Return [x, y] of the center of cell containing provided text 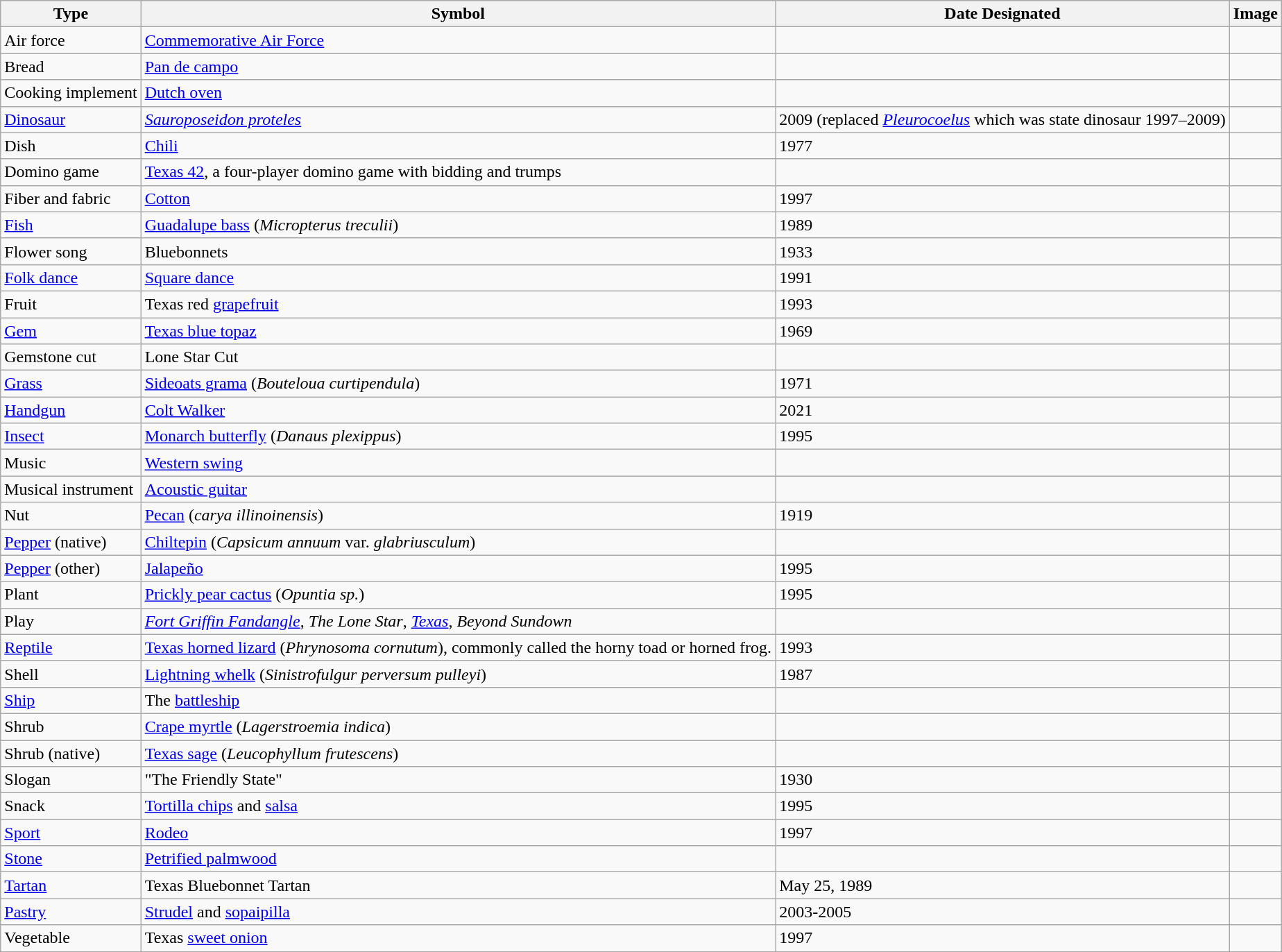
Pepper (native) [71, 542]
Gem [71, 331]
Texas blue topaz [458, 331]
Insect [71, 436]
Shrub (native) [71, 753]
1971 [1003, 384]
Plant [71, 595]
Texas sage (Leucophyllum frutescens) [458, 753]
Fish [71, 225]
Pastry [71, 912]
Texas horned lizard (Phrynosoma cornutum), commonly called the horny toad or horned frog. [458, 647]
Nut [71, 516]
Monarch butterfly (Danaus plexippus) [458, 436]
Folk dance [71, 278]
Pecan (carya illinoinensis) [458, 516]
Pepper (other) [71, 568]
2009 (replaced Pleurocoelus which was state dinosaur 1997–2009) [1003, 119]
Fort Griffin Fandangle, The Lone Star, Texas, Beyond Sundown [458, 621]
Shell [71, 674]
May 25, 1989 [1003, 885]
Slogan [71, 780]
Date Designated [1003, 14]
Western swing [458, 463]
Crape myrtle (Lagerstroemia indica) [458, 726]
Texas Bluebonnet Tartan [458, 885]
Pan de campo [458, 67]
1930 [1003, 780]
Gemstone cut [71, 357]
Handgun [71, 410]
1977 [1003, 146]
Domino game [71, 172]
Dinosaur [71, 119]
Fiber and fabric [71, 198]
Grass [71, 384]
Dish [71, 146]
The battleship [458, 700]
Type [71, 14]
Symbol [458, 14]
Musical instrument [71, 489]
Lightning whelk (Sinistrofulgur perversum pulleyi) [458, 674]
1969 [1003, 331]
Reptile [71, 647]
1933 [1003, 251]
Bread [71, 67]
Rodeo [458, 833]
Shrub [71, 726]
Air force [71, 40]
Stone [71, 859]
Guadalupe bass (Micropterus treculii) [458, 225]
Flower song [71, 251]
Texas 42, a four-player domino game with bidding and trumps [458, 172]
Fruit [71, 304]
Dutch oven [458, 93]
1987 [1003, 674]
Jalapeño [458, 568]
Petrified palmwood [458, 859]
Square dance [458, 278]
Texas red grapefruit [458, 304]
Prickly pear cactus (Opuntia sp.) [458, 595]
Texas sweet onion [458, 938]
Cooking implement [71, 93]
1919 [1003, 516]
1989 [1003, 225]
Play [71, 621]
Cotton [458, 198]
Snack [71, 806]
Ship [71, 700]
Vegetable [71, 938]
2003-2005 [1003, 912]
"The Friendly State" [458, 780]
1991 [1003, 278]
Sideoats grama (Bouteloua curtipendula) [458, 384]
Chiltepin (Capsicum annuum var. glabriusculum) [458, 542]
Lone Star Cut [458, 357]
Music [71, 463]
Tortilla chips and salsa [458, 806]
Sport [71, 833]
Colt Walker [458, 410]
Sauroposeidon proteles [458, 119]
Image [1256, 14]
2021 [1003, 410]
Chili [458, 146]
Commemorative Air Force [458, 40]
Bluebonnets [458, 251]
Strudel and sopaipilla [458, 912]
Tartan [71, 885]
Acoustic guitar [458, 489]
